Search for the cell housing the specified text and yield its (X, Y) center coordinate. 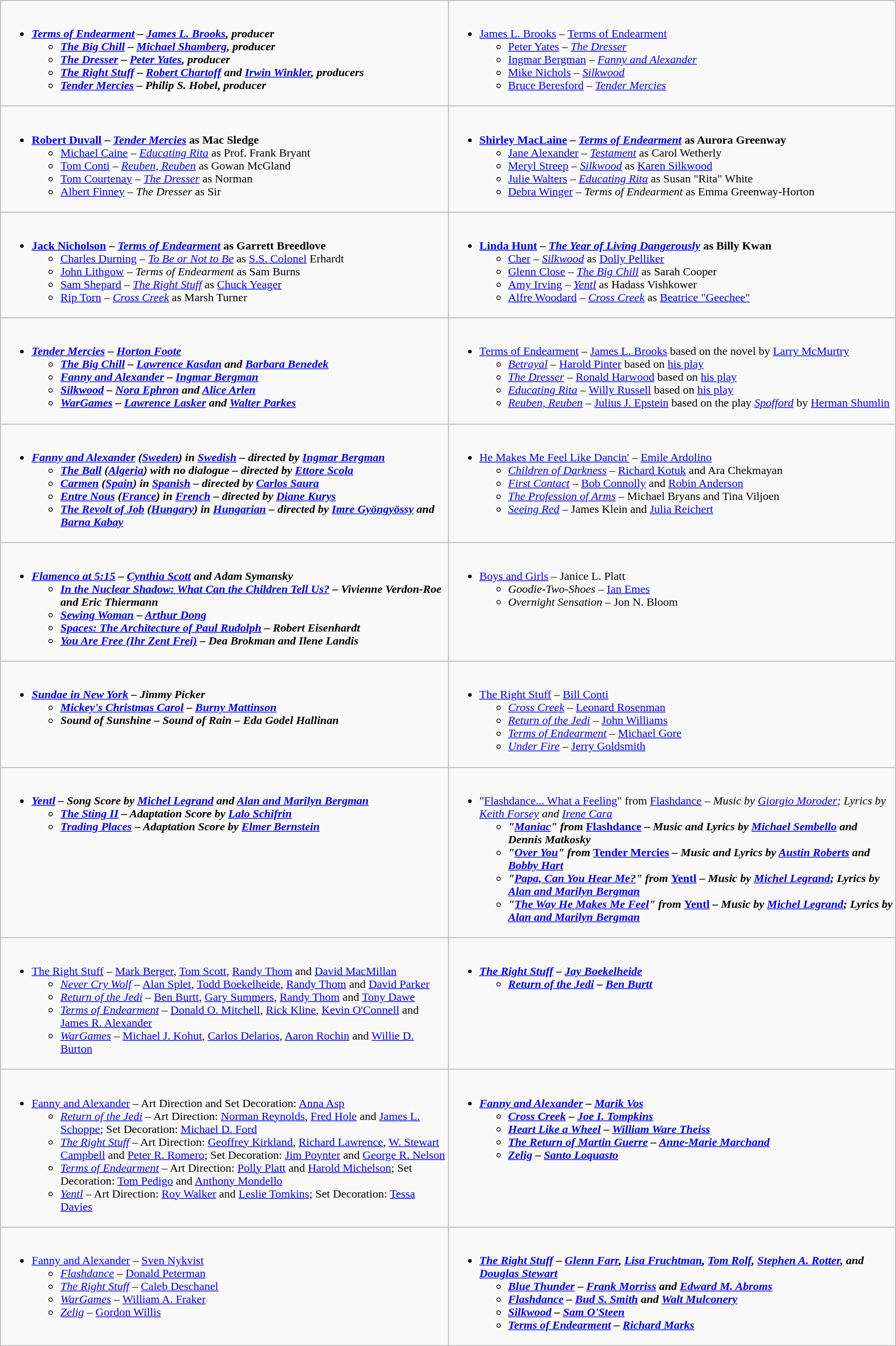
Sundae in New York – Jimmy PickerMickey's Christmas Carol – Burny MattinsonSound of Sunshine – Sound of Rain – Eda Godel Hallinan (224, 714)
Boys and Girls – Janice L. PlattGoodie-Two-Shoes – Ian EmesOvernight Sensation – Jon N. Bloom (672, 602)
The Right Stuff – Jay BoekelheideReturn of the Jedi – Ben Burtt (672, 1004)
Fanny and Alexander – Sven NykvistFlashdance – Donald PetermanThe Right Stuff – Caleb DeschanelWarGames – William A. FrakerZelig – Gordon Willis (224, 1286)
